For the text-containing cell, return its midpoint in [X, Y] coordinate format. 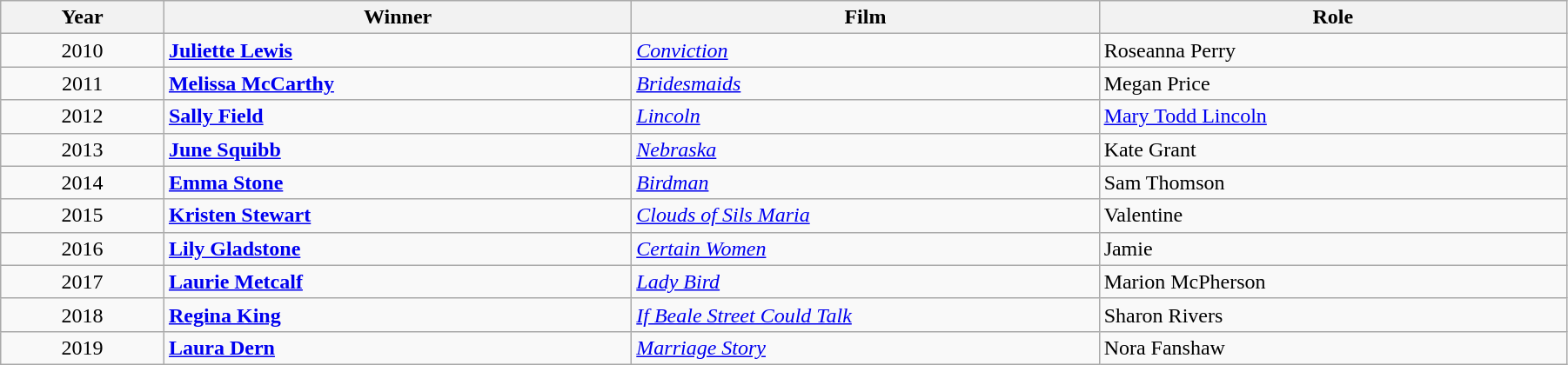
Sally Field [397, 116]
2010 [83, 50]
Regina King [397, 315]
2016 [83, 249]
Roseanna Perry [1333, 50]
2012 [83, 116]
Laurie Metcalf [397, 282]
Kristen Stewart [397, 216]
2013 [83, 149]
Bridesmaids [865, 83]
Certain Women [865, 249]
If Beale Street Could Talk [865, 315]
2017 [83, 282]
Winner [397, 17]
2018 [83, 315]
Sam Thomson [1333, 182]
Lady Bird [865, 282]
Nebraska [865, 149]
Marion McPherson [1333, 282]
Film [865, 17]
Valentine [1333, 216]
Clouds of Sils Maria [865, 216]
Year [83, 17]
Mary Todd Lincoln [1333, 116]
Conviction [865, 50]
Megan Price [1333, 83]
2019 [83, 348]
Lincoln [865, 116]
June Squibb [397, 149]
2014 [83, 182]
Nora Fanshaw [1333, 348]
Juliette Lewis [397, 50]
Emma Stone [397, 182]
Marriage Story [865, 348]
Sharon Rivers [1333, 315]
Kate Grant [1333, 149]
Role [1333, 17]
2015 [83, 216]
Lily Gladstone [397, 249]
Melissa McCarthy [397, 83]
2011 [83, 83]
Jamie [1333, 249]
Laura Dern [397, 348]
Birdman [865, 182]
